From the cell containing the given text, extract its center point as [x, y] coordinate. 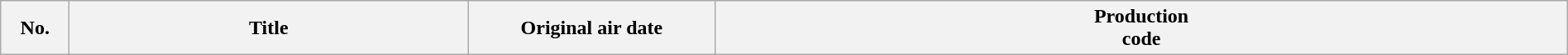
No. [35, 28]
Original air date [592, 28]
Title [269, 28]
Productioncode [1141, 28]
